Determine the (x, y) coordinate at the center of the cell enclosing the given text.  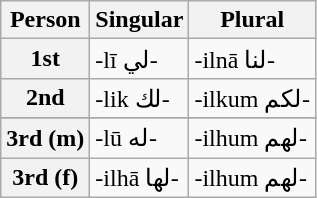
-lī لي- (140, 59)
-ilhā لها- (140, 178)
3rd (f) (46, 178)
Person (46, 20)
2nd (46, 98)
-lik لك- (140, 98)
Plural (252, 20)
-ilkum لكم- (252, 98)
3rd (m) (46, 138)
Singular (140, 20)
1st (46, 59)
-ilnā لنا- (252, 59)
-lū له- (140, 138)
